From the cell containing the given text, extract its center point as (x, y) coordinate. 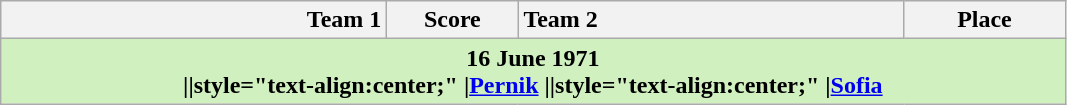
Team 1 (194, 20)
Score (452, 20)
Team 2 (711, 20)
16 June 1971||style="text-align:center;" |Pernik ||style="text-align:center;" |Sofia (533, 72)
Place (984, 20)
